Locate the cell with the specified text and output its [x, y] center coordinate. 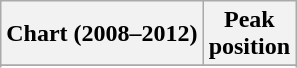
Peakposition [249, 34]
Chart (2008–2012) [102, 34]
